Scan for the cell matching the given text and deliver its [x, y] coordinate at center. 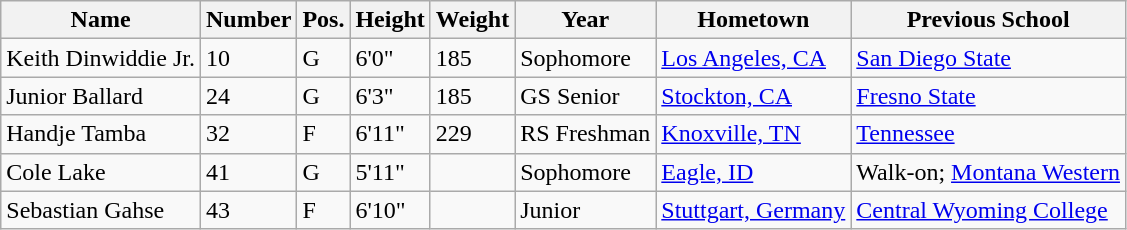
Junior Ballard [101, 96]
32 [248, 134]
Sebastian Gahse [101, 210]
41 [248, 172]
6'3" [390, 96]
Weight [472, 20]
229 [472, 134]
Number [248, 20]
San Diego State [988, 58]
Walk-on; Montana Western [988, 172]
Stockton, CA [754, 96]
43 [248, 210]
Handje Tamba [101, 134]
Tennessee [988, 134]
Name [101, 20]
24 [248, 96]
Height [390, 20]
6'10" [390, 210]
Central Wyoming College [988, 210]
Stuttgart, Germany [754, 210]
Year [586, 20]
6'11" [390, 134]
Cole Lake [101, 172]
Keith Dinwiddie Jr. [101, 58]
Previous School [988, 20]
Junior [586, 210]
Fresno State [988, 96]
RS Freshman [586, 134]
Los Angeles, CA [754, 58]
Pos. [324, 20]
GS Senior [586, 96]
Eagle, ID [754, 172]
6'0" [390, 58]
Knoxville, TN [754, 134]
5'11" [390, 172]
Hometown [754, 20]
10 [248, 58]
